From the cell containing the given text, extract its center point as [X, Y] coordinate. 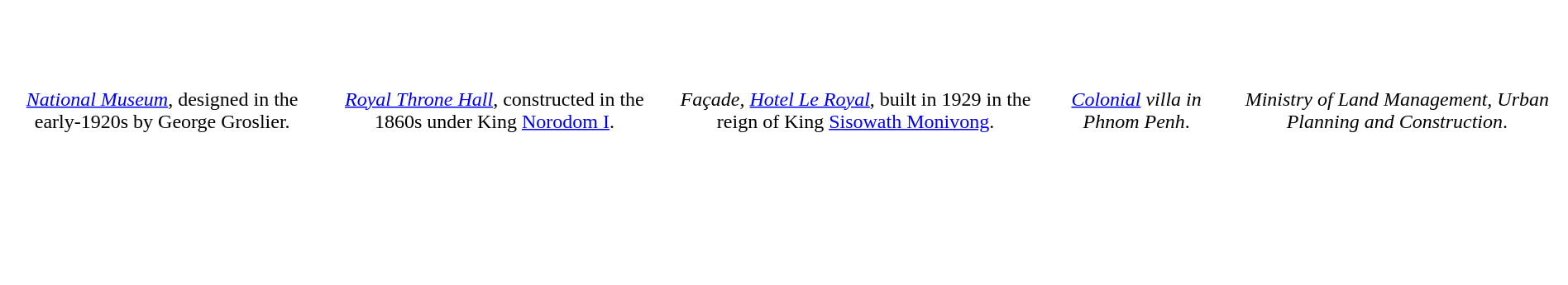
Colonial villa in Phnom Penh. [1136, 180]
Royal Throne Hall, constructed in the 1860s under King Norodom I. [495, 180]
Façade, Hotel Le Royal, built in 1929 in the reign of King Sisowath Monivong. [856, 180]
Ministry of Land Management, Urban Planning and Construction. [1398, 180]
National Museum, designed in the early-1920s by George Groslier. [162, 180]
